Capture the cell that displays the provided text and extract its (X, Y) central coordinate. 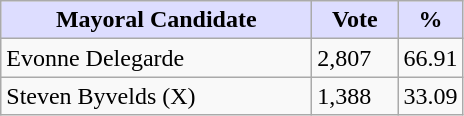
Vote (355, 20)
Mayoral Candidate (156, 20)
2,807 (355, 58)
% (430, 20)
1,388 (355, 96)
Evonne Delegarde (156, 58)
33.09 (430, 96)
66.91 (430, 58)
Steven Byvelds (X) (156, 96)
